Locate the cell with the specified text and output its [X, Y] center coordinate. 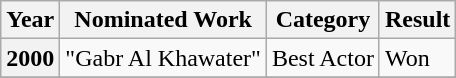
Result [417, 20]
Category [322, 20]
Nominated Work [164, 20]
Year [30, 20]
Won [417, 58]
"Gabr Al Khawater" [164, 58]
Best Actor [322, 58]
2000 [30, 58]
